Provide the [x, y] coordinate of the cell's center where the given text is located.  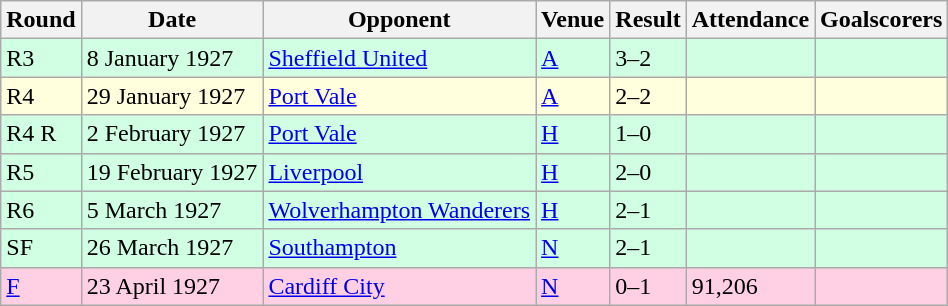
1–0 [648, 134]
23 April 1927 [172, 286]
Round [41, 20]
0–1 [648, 286]
R4 [41, 96]
Cardiff City [400, 286]
Sheffield United [400, 58]
3–2 [648, 58]
Attendance [750, 20]
F [41, 286]
Liverpool [400, 172]
Result [648, 20]
Wolverhampton Wanderers [400, 210]
29 January 1927 [172, 96]
Southampton [400, 248]
R6 [41, 210]
R5 [41, 172]
5 March 1927 [172, 210]
SF [41, 248]
2 February 1927 [172, 134]
Date [172, 20]
8 January 1927 [172, 58]
26 March 1927 [172, 248]
91,206 [750, 286]
2–2 [648, 96]
R3 [41, 58]
Opponent [400, 20]
2–0 [648, 172]
Goalscorers [882, 20]
R4 R [41, 134]
Venue [573, 20]
19 February 1927 [172, 172]
